Search for the cell housing the specified text and yield its (X, Y) center coordinate. 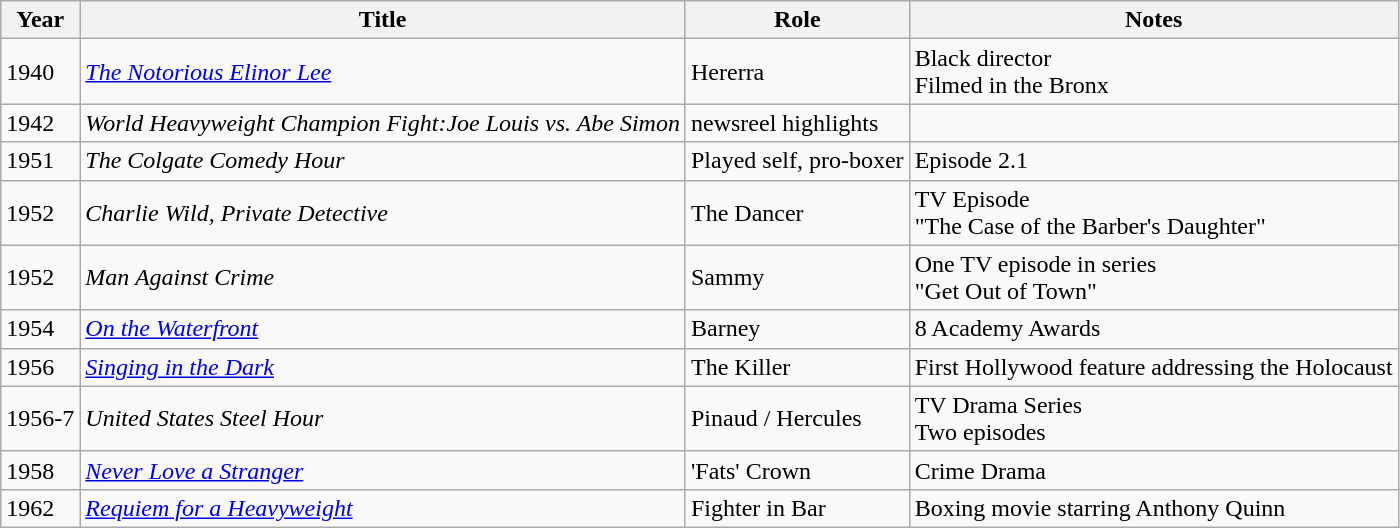
1954 (40, 329)
Boxing movie starring Anthony Quinn (1154, 508)
1942 (40, 123)
Title (383, 20)
Crime Drama (1154, 470)
newsreel highlights (797, 123)
The Notorious Elinor Lee (383, 72)
Episode 2.1 (1154, 161)
Played self, pro-boxer (797, 161)
Fighter in Bar (797, 508)
TV Episode"The Case of the Barber's Daughter" (1154, 212)
Charlie Wild, Private Detective (383, 212)
First Hollywood feature addressing the Holocaust (1154, 367)
Man Against Crime (383, 278)
Year (40, 20)
Sammy (797, 278)
Requiem for a Heavyweight (383, 508)
Role (797, 20)
Hererra (797, 72)
1951 (40, 161)
1956-7 (40, 418)
The Dancer (797, 212)
United States Steel Hour (383, 418)
Barney (797, 329)
TV Drama SeriesTwo episodes (1154, 418)
One TV episode in series"Get Out of Town" (1154, 278)
1958 (40, 470)
The Colgate Comedy Hour (383, 161)
World Heavyweight Champion Fight:Joe Louis vs. Abe Simon (383, 123)
On the Waterfront (383, 329)
Black directorFilmed in the Bronx (1154, 72)
Notes (1154, 20)
1956 (40, 367)
Singing in the Dark (383, 367)
8 Academy Awards (1154, 329)
The Killer (797, 367)
Never Love a Stranger (383, 470)
1940 (40, 72)
Pinaud / Hercules (797, 418)
'Fats' Crown (797, 470)
1962 (40, 508)
